Return the [x, y] coordinate for the center point of the cell that contains the specified text.  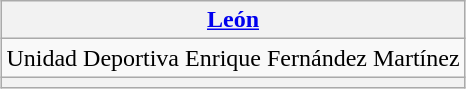
León [233, 20]
Unidad Deportiva Enrique Fernández Martínez [233, 58]
